Scan for the cell matching the given text and deliver its [x, y] coordinate at center. 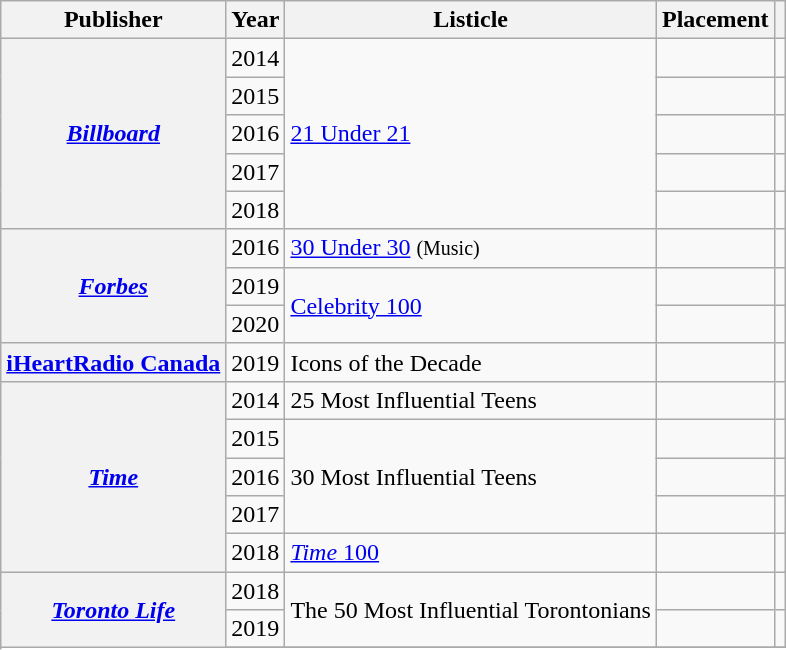
Time [114, 476]
Forbes [114, 286]
Celebrity 100 [471, 305]
2020 [256, 324]
The 50 Most Influential Torontonians [471, 610]
Toronto Life [114, 610]
Listicle [471, 20]
25 Most Influential Teens [471, 400]
iHeartRadio Canada [114, 362]
Billboard [114, 134]
Publisher [114, 20]
Time 100 [471, 553]
21 Under 21 [471, 134]
Icons of the Decade [471, 362]
Year [256, 20]
Placement [715, 20]
30 Under 30 (Music) [471, 248]
30 Most Influential Teens [471, 476]
